For the text-containing cell, return its midpoint in [x, y] coordinate format. 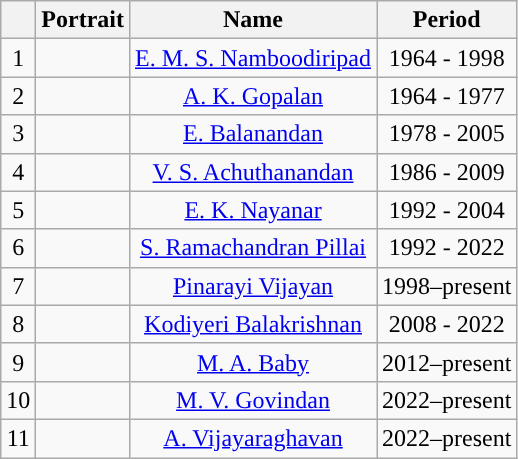
E. M. S. Namboodiripad [252, 58]
Pinarayi Vijayan [252, 286]
10 [18, 400]
9 [18, 362]
1 [18, 58]
7 [18, 286]
5 [18, 210]
2008 - 2022 [447, 324]
2 [18, 96]
1986 - 2009 [447, 172]
S. Ramachandran Pillai [252, 248]
4 [18, 172]
A. K. Gopalan [252, 96]
6 [18, 248]
M. A. Baby [252, 362]
3 [18, 134]
1992 - 2022 [447, 248]
2012–present [447, 362]
8 [18, 324]
Portrait [83, 20]
Name [252, 20]
11 [18, 438]
Period [447, 20]
E. Balanandan [252, 134]
M. V. Govindan [252, 400]
1978 - 2005 [447, 134]
1964 - 1977 [447, 96]
1964 - 1998 [447, 58]
1998–present [447, 286]
E. K. Nayanar [252, 210]
V. S. Achuthanandan [252, 172]
A. Vijayaraghavan [252, 438]
Kodiyeri Balakrishnan [252, 324]
1992 - 2004 [447, 210]
